Find where the given text appears and provide that cell's center as [X, Y] coordinate. 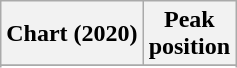
Peakposition [189, 34]
Chart (2020) [72, 34]
